Output the (X, Y) coordinate of the center of the cell containing the given text.  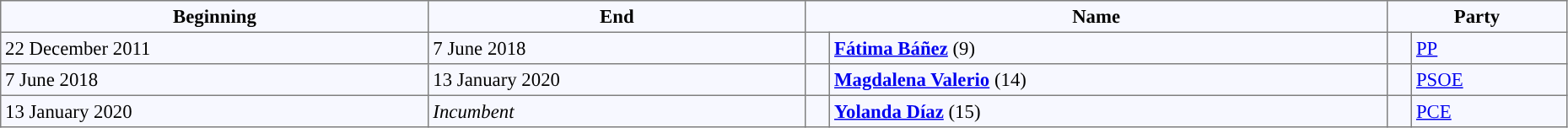
End (617, 17)
Incumbent (617, 111)
Magdalena Valerio (14) (1108, 80)
PP (1490, 48)
Name (1097, 17)
Fátima Báñez (9) (1108, 48)
Beginning (214, 17)
22 December 2011 (214, 48)
Party (1478, 17)
PSOE (1490, 80)
Yolanda Díaz (15) (1108, 111)
PCE (1490, 111)
